Output the (X, Y) coordinate of the center of the cell containing the given text.  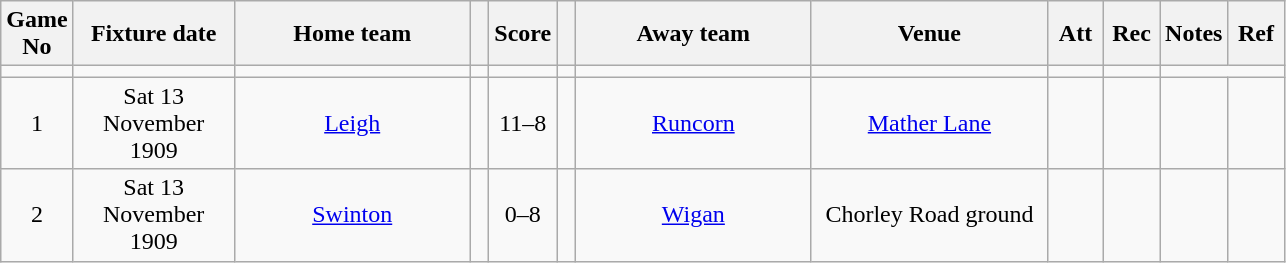
Score (523, 34)
Home team (352, 34)
0–8 (523, 215)
Venue (929, 34)
Wigan (693, 215)
Leigh (352, 123)
Fixture date (154, 34)
Notes (1194, 34)
Ref (1256, 34)
Att (1075, 34)
Mather Lane (929, 123)
Runcorn (693, 123)
Away team (693, 34)
Swinton (352, 215)
Game No (37, 34)
11–8 (523, 123)
Rec (1132, 34)
Chorley Road ground (929, 215)
2 (37, 215)
1 (37, 123)
